Capture the cell that displays the provided text and extract its [X, Y] central coordinate. 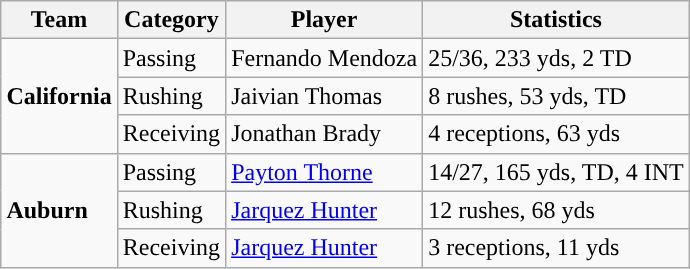
25/36, 233 yds, 2 TD [556, 58]
California [59, 96]
14/27, 165 yds, TD, 4 INT [556, 172]
8 rushes, 53 yds, TD [556, 96]
12 rushes, 68 yds [556, 210]
Team [59, 20]
Player [324, 20]
Category [171, 20]
4 receptions, 63 yds [556, 134]
Auburn [59, 210]
Fernando Mendoza [324, 58]
Jaivian Thomas [324, 96]
Jonathan Brady [324, 134]
Statistics [556, 20]
3 receptions, 11 yds [556, 248]
Payton Thorne [324, 172]
